Pinpoint the cell where the given text exists, returning its [x, y] midpoint coordinate. 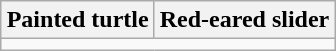
Red-eared slider [244, 20]
Painted turtle [78, 20]
